Scan for the cell matching the given text and deliver its [X, Y] coordinate at center. 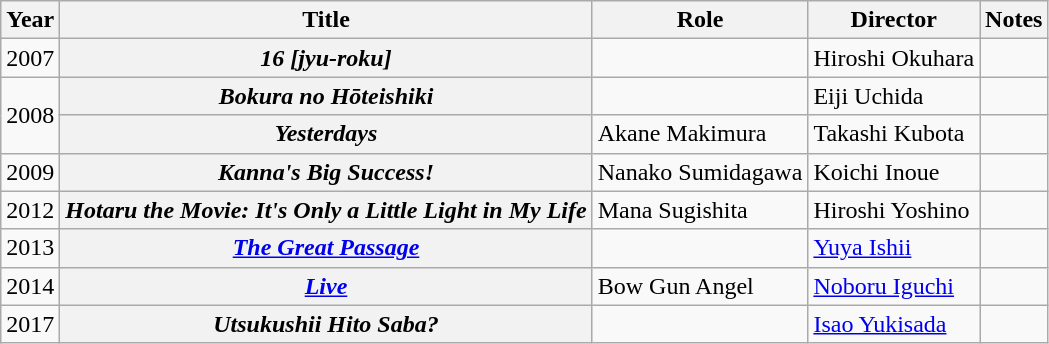
Bow Gun Angel [700, 286]
Yesterdays [326, 134]
2007 [30, 58]
Kanna's Big Success! [326, 172]
2017 [30, 324]
2008 [30, 115]
Hiroshi Okuhara [894, 58]
2013 [30, 248]
Live [326, 286]
Nanako Sumidagawa [700, 172]
Mana Sugishita [700, 210]
Utsukushii Hito Saba? [326, 324]
Eiji Uchida [894, 96]
Notes [1014, 20]
Isao Yukisada [894, 324]
Hotaru the Movie: It's Only a Little Light in My Life [326, 210]
Koichi Inoue [894, 172]
16 [jyu-roku] [326, 58]
2009 [30, 172]
Role [700, 20]
2014 [30, 286]
Akane Makimura [700, 134]
Bokura no Hōteishiki [326, 96]
Hiroshi Yoshino [894, 210]
Year [30, 20]
Director [894, 20]
Yuya Ishii [894, 248]
The Great Passage [326, 248]
Noboru Iguchi [894, 286]
Title [326, 20]
2012 [30, 210]
Takashi Kubota [894, 134]
